Pinpoint the cell where the given text exists, returning its (x, y) midpoint coordinate. 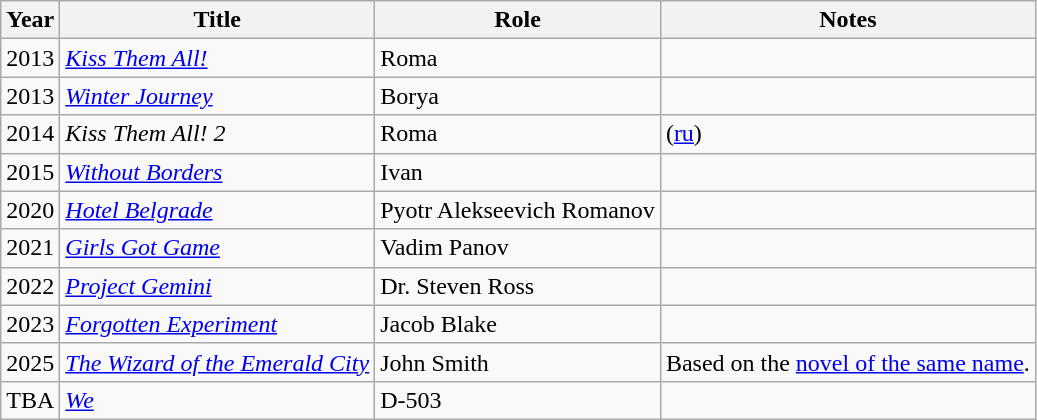
Notes (848, 20)
2023 (30, 324)
Without Borders (218, 172)
TBA (30, 400)
Girls Got Game (218, 248)
D-503 (518, 400)
Ivan (518, 172)
Kiss Them All! (218, 58)
2014 (30, 134)
Pyotr Alekseevich Romanov (518, 210)
Borya (518, 96)
2020 (30, 210)
2025 (30, 362)
John Smith (518, 362)
2021 (30, 248)
Jacob Blake (518, 324)
(ru) (848, 134)
Dr. Steven Ross (518, 286)
Forgotten Experiment (218, 324)
2022 (30, 286)
Title (218, 20)
Hotel Belgrade (218, 210)
Kiss Them All! 2 (218, 134)
Winter Journey (218, 96)
Year (30, 20)
Vadim Panov (518, 248)
The Wizard of the Emerald City (218, 362)
Project Gemini (218, 286)
Role (518, 20)
Based on the novel of the same name. (848, 362)
We (218, 400)
2015 (30, 172)
